Output the [x, y] coordinate of the center of the cell containing the given text.  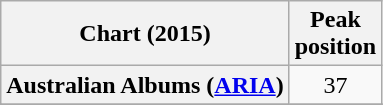
Peakposition [335, 34]
Australian Albums (ARIA) [145, 85]
37 [335, 85]
Chart (2015) [145, 34]
